From the cell containing the given text, extract its center point as (X, Y) coordinate. 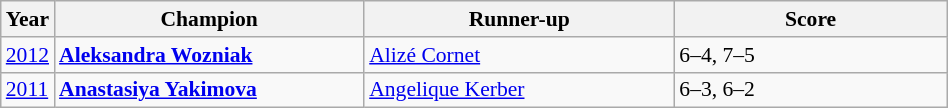
Anastasiya Yakimova (209, 90)
Angelique Kerber (519, 90)
Year (28, 19)
6–4, 7–5 (810, 55)
Aleksandra Wozniak (209, 55)
Runner-up (519, 19)
Alizé Cornet (519, 55)
2012 (28, 55)
6–3, 6–2 (810, 90)
2011 (28, 90)
Champion (209, 19)
Score (810, 19)
